Locate the cell with the specified text and output its (x, y) center coordinate. 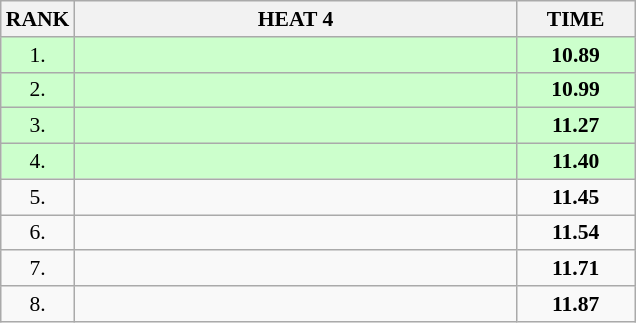
11.40 (576, 162)
2. (38, 90)
10.99 (576, 90)
11.71 (576, 269)
10.89 (576, 55)
1. (38, 55)
RANK (38, 19)
3. (38, 126)
7. (38, 269)
8. (38, 304)
4. (38, 162)
11.45 (576, 197)
11.87 (576, 304)
HEAT 4 (295, 19)
11.54 (576, 233)
6. (38, 233)
TIME (576, 19)
11.27 (576, 126)
5. (38, 197)
